Return the [x, y] coordinate for the center point of the cell that contains the specified text.  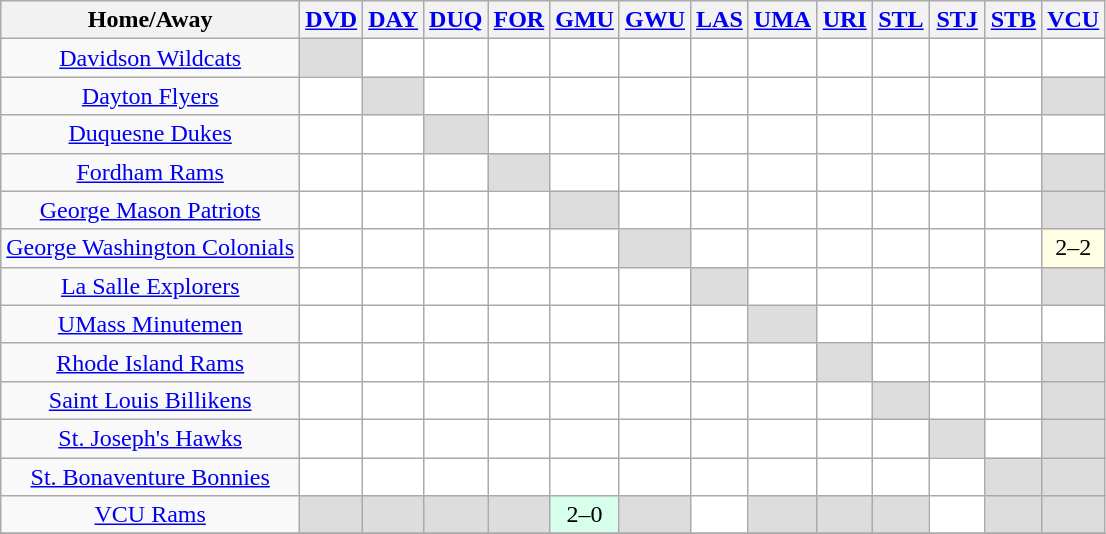
VCU [1074, 20]
UMA [782, 20]
DUQ [456, 20]
GMU [585, 20]
URI [845, 20]
2–2 [1074, 248]
Saint Louis Billikens [150, 400]
Fordham Rams [150, 172]
LAS [720, 20]
Duquesne Dukes [150, 134]
STB [1013, 20]
DVD [332, 20]
Davidson Wildcats [150, 58]
La Salle Explorers [150, 286]
STJ [957, 20]
UMass Minutemen [150, 324]
GWU [654, 20]
Home/Away [150, 20]
George Washington Colonials [150, 248]
Rhode Island Rams [150, 362]
FOR [519, 20]
DAY [394, 20]
STL [901, 20]
St. Bonaventure Bonnies [150, 477]
St. Joseph's Hawks [150, 438]
VCU Rams [150, 515]
2–0 [585, 515]
Dayton Flyers [150, 96]
George Mason Patriots [150, 210]
